For the text-containing cell, return its midpoint in (X, Y) coordinate format. 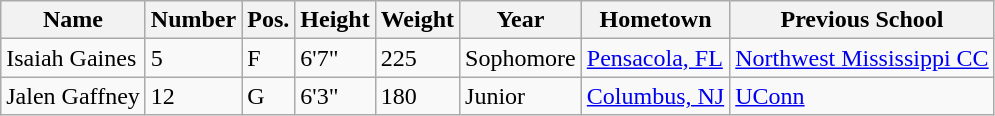
6'3" (335, 96)
Previous School (862, 20)
Pensacola, FL (655, 58)
UConn (862, 96)
Hometown (655, 20)
Number (193, 20)
5 (193, 58)
F (268, 58)
12 (193, 96)
180 (417, 96)
Height (335, 20)
Sophomore (521, 58)
Junior (521, 96)
Columbus, NJ (655, 96)
Name (74, 20)
Northwest Mississippi CC (862, 58)
Jalen Gaffney (74, 96)
Year (521, 20)
Isaiah Gaines (74, 58)
Pos. (268, 20)
225 (417, 58)
G (268, 96)
Weight (417, 20)
6'7" (335, 58)
